For the text-containing cell, return its midpoint in (x, y) coordinate format. 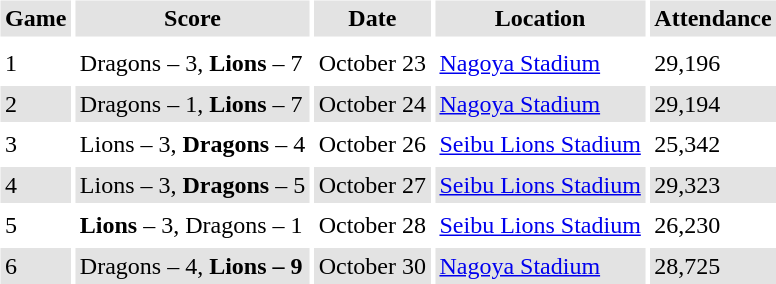
28,725 (713, 266)
25,342 (713, 144)
Dragons – 4, Lions – 9 (192, 266)
2 (35, 104)
October 30 (372, 266)
October 24 (372, 104)
Dragons – 1, Lions – 7 (192, 104)
Dragons – 3, Lions – 7 (192, 64)
Game (35, 18)
Attendance (713, 18)
6 (35, 266)
Date (372, 18)
Score (192, 18)
4 (35, 185)
October 26 (372, 144)
October 28 (372, 226)
Lions – 3, Dragons – 5 (192, 185)
Location (540, 18)
29,323 (713, 185)
26,230 (713, 226)
1 (35, 64)
5 (35, 226)
29,194 (713, 104)
October 23 (372, 64)
October 27 (372, 185)
Lions – 3, Dragons – 4 (192, 144)
Lions – 3, Dragons – 1 (192, 226)
29,196 (713, 64)
3 (35, 144)
